Find where the given text appears and provide that cell's center as [X, Y] coordinate. 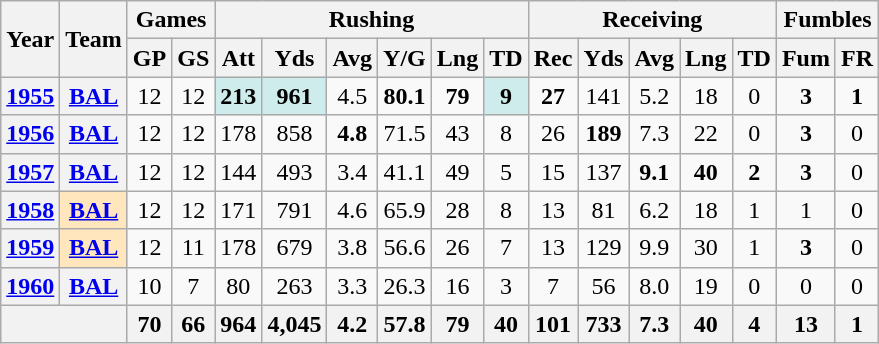
FR [856, 58]
3.8 [352, 248]
Team [94, 39]
263 [294, 286]
679 [294, 248]
Rushing [372, 20]
Receiving [652, 20]
Year [30, 39]
15 [553, 172]
Games [170, 20]
4.2 [352, 324]
43 [457, 134]
733 [604, 324]
81 [604, 210]
4.5 [352, 96]
28 [457, 210]
30 [706, 248]
Y/G [405, 58]
22 [706, 134]
10 [149, 286]
4.6 [352, 210]
137 [604, 172]
GP [149, 58]
4,045 [294, 324]
3.3 [352, 286]
Att [238, 58]
26.3 [405, 286]
1960 [30, 286]
65.9 [405, 210]
70 [149, 324]
41.1 [405, 172]
961 [294, 96]
80 [238, 286]
3.4 [352, 172]
4 [754, 324]
5 [506, 172]
1956 [30, 134]
66 [194, 324]
1958 [30, 210]
8.0 [654, 286]
19 [706, 286]
56.6 [405, 248]
1957 [30, 172]
171 [238, 210]
80.1 [405, 96]
16 [457, 286]
964 [238, 324]
4.8 [352, 134]
Fum [806, 58]
791 [294, 210]
56 [604, 286]
6.2 [654, 210]
1959 [30, 248]
1955 [30, 96]
493 [294, 172]
129 [604, 248]
144 [238, 172]
Rec [553, 58]
9 [506, 96]
71.5 [405, 134]
101 [553, 324]
57.8 [405, 324]
27 [553, 96]
5.2 [654, 96]
213 [238, 96]
Fumbles [827, 20]
49 [457, 172]
9.9 [654, 248]
141 [604, 96]
11 [194, 248]
GS [194, 58]
2 [754, 172]
9.1 [654, 172]
189 [604, 134]
858 [294, 134]
